For the text-containing cell, return its midpoint in [x, y] coordinate format. 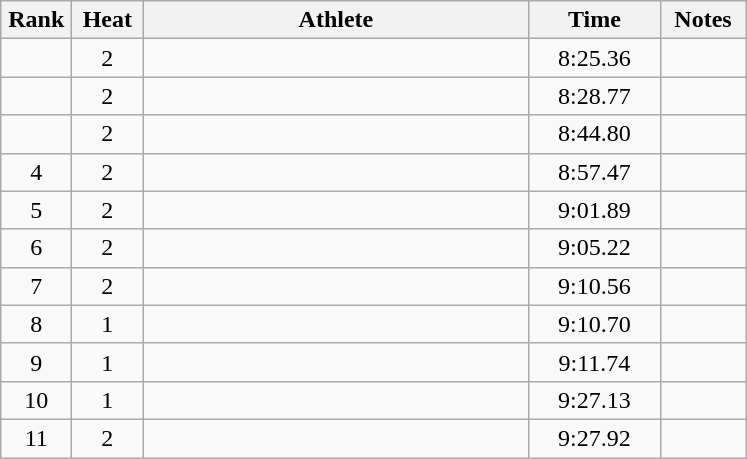
8:28.77 [594, 96]
Time [594, 20]
7 [36, 286]
8:25.36 [594, 58]
10 [36, 400]
9 [36, 362]
9:01.89 [594, 210]
9:27.92 [594, 438]
Notes [703, 20]
Rank [36, 20]
Heat [108, 20]
6 [36, 248]
11 [36, 438]
4 [36, 172]
9:05.22 [594, 248]
5 [36, 210]
Athlete [336, 20]
9:11.74 [594, 362]
9:27.13 [594, 400]
8 [36, 324]
9:10.56 [594, 286]
9:10.70 [594, 324]
8:57.47 [594, 172]
8:44.80 [594, 134]
